Return the (X, Y) coordinate for the center point of the cell that contains the specified text.  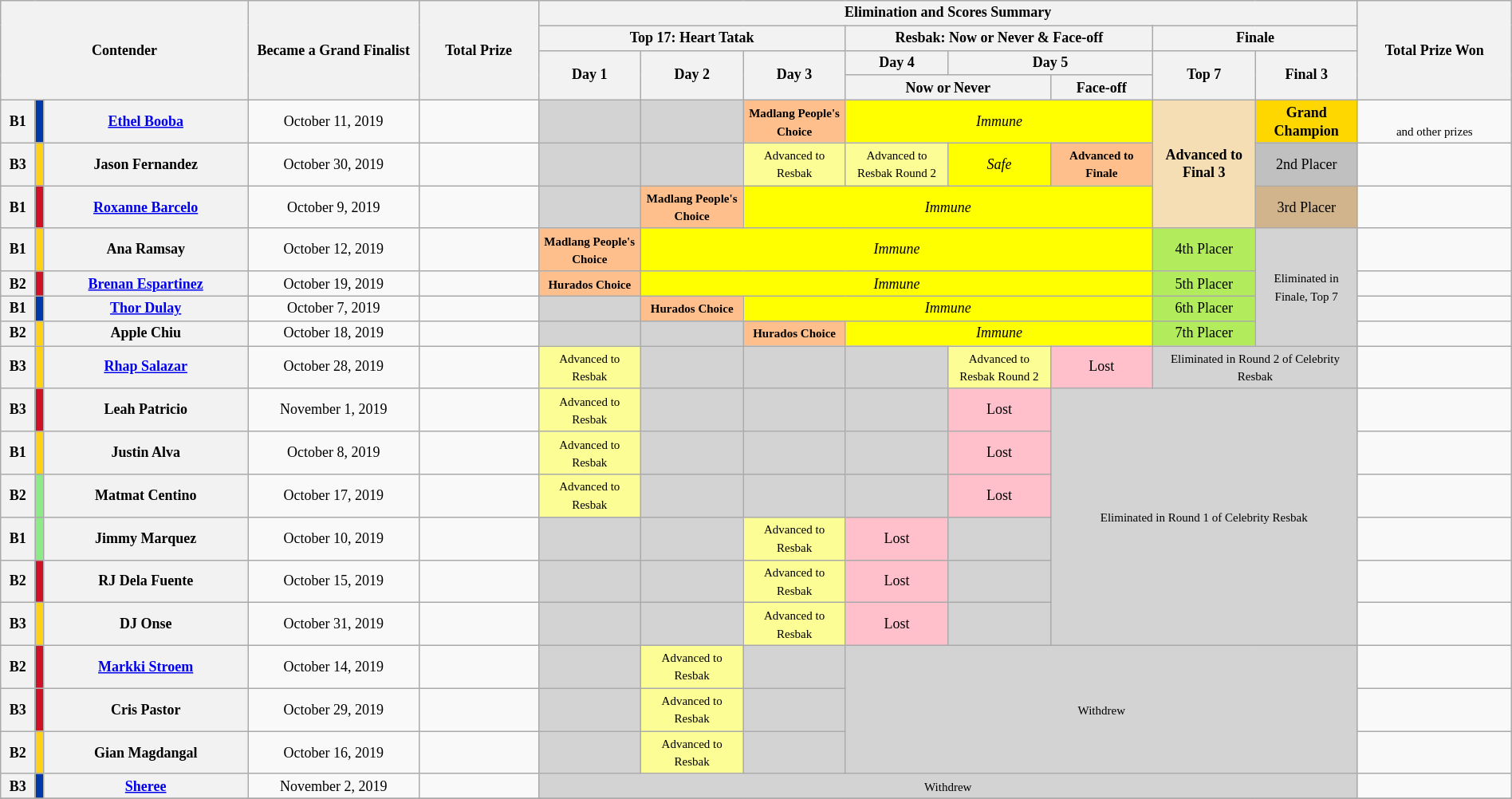
October 28, 2019 (333, 368)
October 15, 2019 (333, 581)
Jason Fernandez (145, 164)
2nd Placer (1306, 164)
Contender (124, 51)
October 29, 2019 (333, 710)
7th Placer (1204, 333)
Face-off (1101, 88)
Eliminated in Round 1 of Celebrity Resbak (1204, 517)
Cris Pastor (145, 710)
October 7, 2019 (333, 308)
Day 3 (794, 75)
October 12, 2019 (333, 250)
October 9, 2019 (333, 207)
Total Prize (478, 51)
Finale (1255, 38)
5th Placer (1204, 284)
Apple Chiu (145, 333)
and other prizes (1434, 121)
Eliminated in Finale, Top 7 (1306, 287)
Markki Stroem (145, 667)
Sheree (145, 786)
Day 5 (1051, 62)
Day 1 (589, 75)
DJ Onse (145, 624)
November 2, 2019 (333, 786)
Rhap Salazar (145, 368)
6th Placer (1204, 308)
4th Placer (1204, 250)
Final 3 (1306, 75)
Eliminated in Round 2 of Celebrity Resbak (1255, 368)
Top 7 (1204, 75)
Advanced to Final 3 (1204, 164)
October 30, 2019 (333, 164)
October 8, 2019 (333, 453)
November 1, 2019 (333, 410)
3rd Placer (1306, 207)
October 10, 2019 (333, 538)
RJ Dela Fuente (145, 581)
October 17, 2019 (333, 496)
Day 4 (896, 62)
Top 17: Heart Tatak (692, 38)
Became a Grand Finalist (333, 51)
Now or Never (947, 88)
Roxanne Barcelo (145, 207)
Leah Patricio (145, 410)
Justin Alva (145, 453)
Elimination and Scores Summary (947, 13)
Brenan Espartinez (145, 284)
October 18, 2019 (333, 333)
October 14, 2019 (333, 667)
Thor Dulay (145, 308)
October 11, 2019 (333, 121)
Ethel Booba (145, 121)
Advanced to Finale (1101, 164)
Day 2 (691, 75)
October 19, 2019 (333, 284)
Matmat Centino (145, 496)
Jimmy Marquez (145, 538)
October 16, 2019 (333, 753)
Gian Magdangal (145, 753)
Resbak: Now or Never & Face-off (998, 38)
Safe (999, 164)
October 31, 2019 (333, 624)
Ana Ramsay (145, 250)
Total Prize Won (1434, 51)
Grand Champion (1306, 121)
